Detect which cell encompasses the target text, then output its (X, Y) center coordinate. 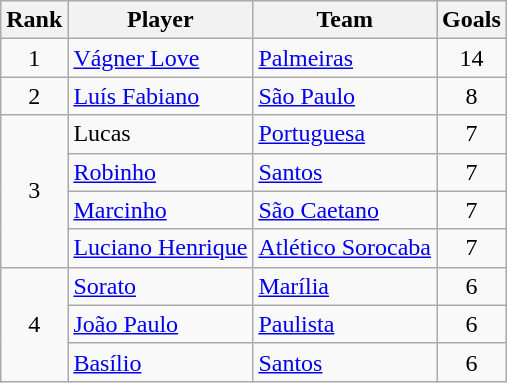
14 (472, 58)
4 (34, 324)
Luís Fabiano (160, 96)
Player (160, 20)
1 (34, 58)
João Paulo (160, 324)
Paulista (345, 324)
Goals (472, 20)
Luciano Henrique (160, 248)
Vágner Love (160, 58)
Portuguesa (345, 134)
Palmeiras (345, 58)
Team (345, 20)
Marcinho (160, 210)
3 (34, 191)
Robinho (160, 172)
Basílio (160, 362)
Marília (345, 286)
São Paulo (345, 96)
Lucas (160, 134)
Sorato (160, 286)
Atlético Sorocaba (345, 248)
Rank (34, 20)
8 (472, 96)
2 (34, 96)
São Caetano (345, 210)
